Determine the [x, y] coordinate at the center of the cell enclosing the given text.  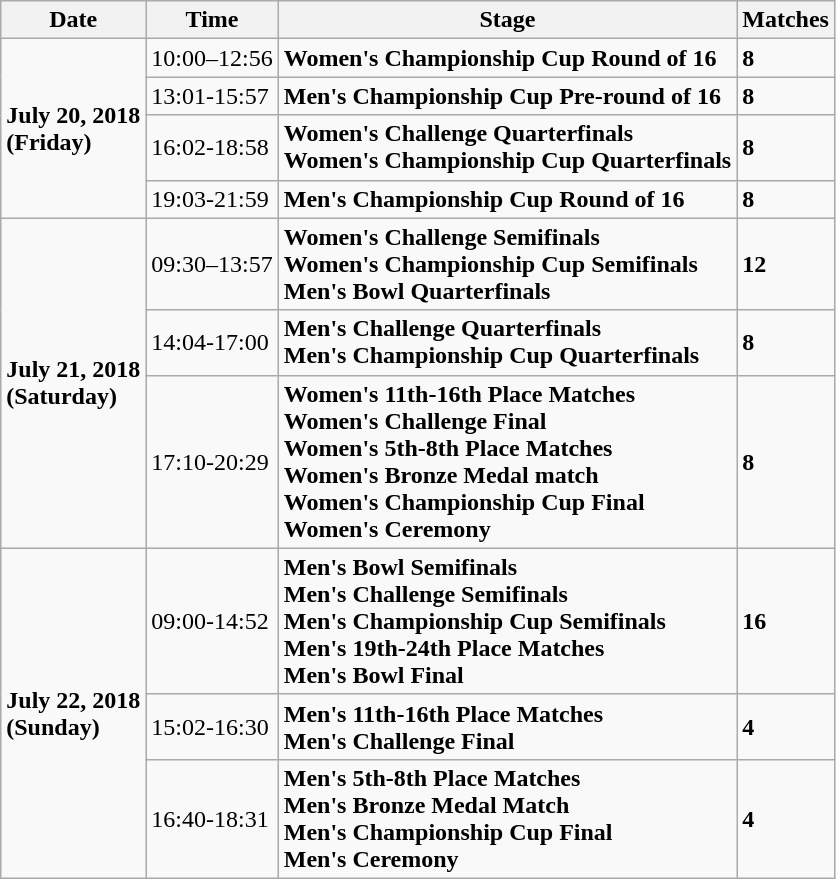
Women's Challenge QuarterfinalsWomen's Championship Cup Quarterfinals [507, 148]
Men's 5th-8th Place MatchesMen's Bronze Medal MatchMen's Championship Cup FinalMen's Ceremony [507, 818]
15:02-16:30 [212, 726]
Women's Challenge SemifinalsWomen's Championship Cup SemifinalsMen's Bowl Quarterfinals [507, 264]
09:00-14:52 [212, 621]
17:10-20:29 [212, 462]
Men's 11th-16th Place MatchesMen's Challenge Final [507, 726]
13:01-15:57 [212, 96]
14:04-17:00 [212, 342]
19:03-21:59 [212, 199]
Men's Challenge QuarterfinalsMen's Championship Cup Quarterfinals [507, 342]
16:40-18:31 [212, 818]
Stage [507, 20]
Men's Championship Cup Round of 16 [507, 199]
July 22, 2018(Sunday) [74, 713]
Men's Championship Cup Pre-round of 16 [507, 96]
12 [786, 264]
Men's Bowl SemifinalsMen's Challenge SemifinalsMen's Championship Cup SemifinalsMen's 19th-24th Place MatchesMen's Bowl Final [507, 621]
Date [74, 20]
Matches [786, 20]
Time [212, 20]
16 [786, 621]
July 21, 2018(Saturday) [74, 383]
10:00–12:56 [212, 58]
16:02-18:58 [212, 148]
Women's Championship Cup Round of 16 [507, 58]
09:30–13:57 [212, 264]
July 20, 2018(Friday) [74, 128]
